Pinpoint the cell where the given text exists, returning its (x, y) midpoint coordinate. 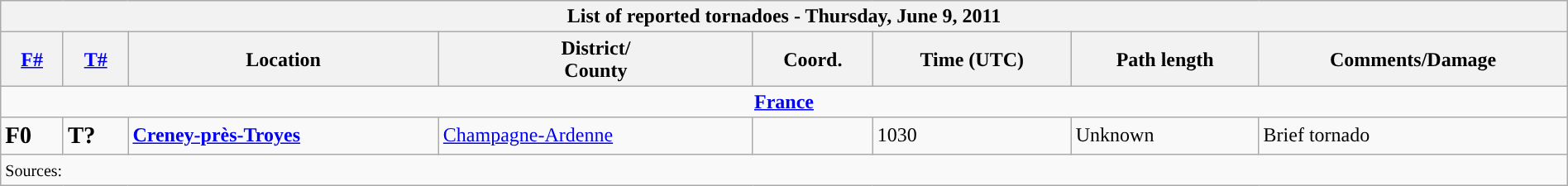
List of reported tornadoes - Thursday, June 9, 2011 (784, 17)
Creney-près-Troyes (283, 136)
Unknown (1164, 136)
1030 (972, 136)
T# (95, 60)
Time (UTC) (972, 60)
Location (283, 60)
Champagne-Ardenne (595, 136)
District/County (595, 60)
Path length (1164, 60)
F# (32, 60)
Brief tornado (1413, 136)
T? (95, 136)
Coord. (812, 60)
Comments/Damage (1413, 60)
Sources: (784, 169)
F0 (32, 136)
France (784, 102)
